Return the [x, y] coordinate for the center point of the cell that contains the specified text.  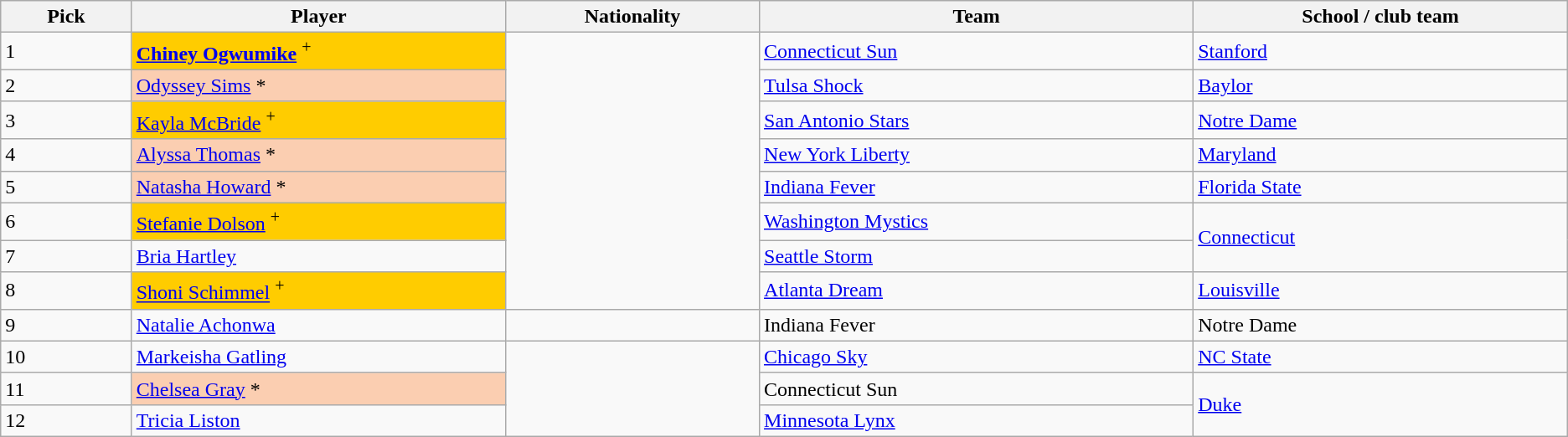
Pick [66, 17]
7 [66, 256]
Seattle Storm [977, 256]
Stanford [1380, 52]
Florida State [1380, 187]
Maryland [1380, 155]
Markeisha Gatling [318, 357]
Shoni Schimmel + [318, 291]
Connecticut [1380, 238]
NC State [1380, 357]
Stefanie Dolson + [318, 221]
Alyssa Thomas * [318, 155]
Baylor [1380, 85]
2 [66, 85]
9 [66, 325]
New York Liberty [977, 155]
4 [66, 155]
Team [977, 17]
8 [66, 291]
1 [66, 52]
Duke [1380, 404]
School / club team [1380, 17]
Louisville [1380, 291]
Tricia Liston [318, 420]
6 [66, 221]
Odyssey Sims * [318, 85]
Bria Hartley [318, 256]
Natalie Achonwa [318, 325]
Kayla McBride + [318, 121]
12 [66, 420]
Atlanta Dream [977, 291]
Natasha Howard * [318, 187]
Minnesota Lynx [977, 420]
Chicago Sky [977, 357]
Tulsa Shock [977, 85]
Player [318, 17]
Nationality [633, 17]
11 [66, 388]
Chiney Ogwumike + [318, 52]
Chelsea Gray * [318, 388]
5 [66, 187]
San Antonio Stars [977, 121]
3 [66, 121]
10 [66, 357]
Washington Mystics [977, 221]
